Return (x, y) of the center of cell containing provided text 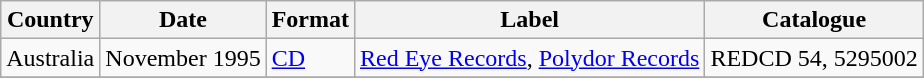
November 1995 (183, 58)
REDCD 54, 5295002 (814, 58)
Format (310, 20)
Country (50, 20)
Australia (50, 58)
Date (183, 20)
Catalogue (814, 20)
Label (530, 20)
CD (310, 58)
Red Eye Records, Polydor Records (530, 58)
